Detect which cell encompasses the target text, then output its (X, Y) center coordinate. 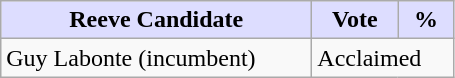
Acclaimed (383, 58)
Reeve Candidate (156, 20)
Vote (355, 20)
Guy Labonte (incumbent) (156, 58)
% (426, 20)
